From the cell containing the given text, extract its center point as [X, Y] coordinate. 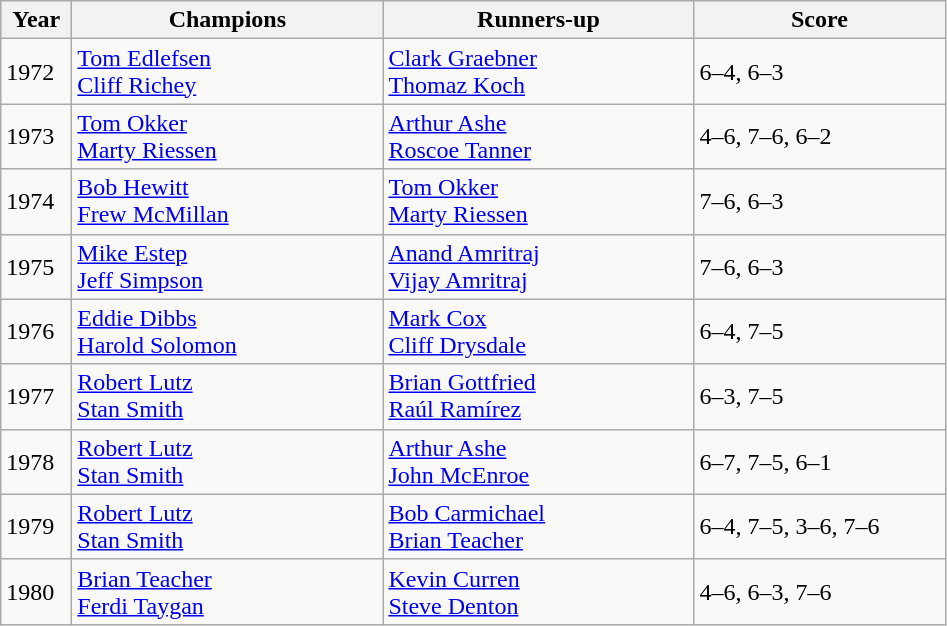
4–6, 6–3, 7–6 [820, 592]
6–3, 7–5 [820, 396]
6–7, 7–5, 6–1 [820, 462]
1978 [36, 462]
1977 [36, 396]
1972 [36, 72]
4–6, 7–6, 6–2 [820, 136]
Brian Teacher Ferdi Taygan [228, 592]
Mike Estep Jeff Simpson [228, 266]
Bob Carmichael Brian Teacher [538, 526]
Clark Graebner Thomaz Koch [538, 72]
Arthur Ashe Roscoe Tanner [538, 136]
Mark Cox Cliff Drysdale [538, 332]
Tom Edlefsen Cliff Richey [228, 72]
1979 [36, 526]
6–4, 6–3 [820, 72]
Kevin Curren Steve Denton [538, 592]
6–4, 7–5, 3–6, 7–6 [820, 526]
Score [820, 20]
Champions [228, 20]
Arthur Ashe John McEnroe [538, 462]
1973 [36, 136]
Runners-up [538, 20]
Brian Gottfried Raúl Ramírez [538, 396]
1974 [36, 202]
Bob Hewitt Frew McMillan [228, 202]
Eddie Dibbs Harold Solomon [228, 332]
6–4, 7–5 [820, 332]
1980 [36, 592]
Anand Amritraj Vijay Amritraj [538, 266]
1976 [36, 332]
1975 [36, 266]
Year [36, 20]
